Detect which cell encompasses the target text, then output its (X, Y) center coordinate. 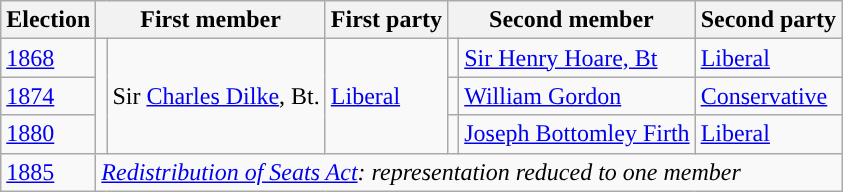
1868 (48, 58)
Conservative (768, 96)
1874 (48, 96)
1880 (48, 134)
Second member (572, 20)
1885 (48, 172)
Redistribution of Seats Act: representation reduced to one member (469, 172)
Second party (768, 20)
Joseph Bottomley Firth (577, 134)
Sir Charles Dilke, Bt. (216, 96)
First party (386, 20)
First member (210, 20)
Sir Henry Hoare, Bt (577, 58)
William Gordon (577, 96)
Election (48, 20)
